Find where the given text appears and provide that cell's center as [X, Y] coordinate. 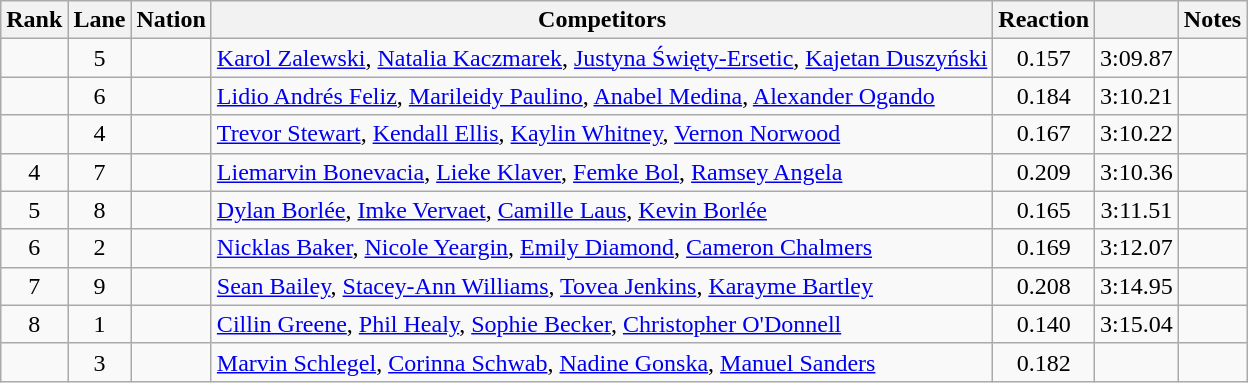
Liemarvin Bonevacia, Lieke Klaver, Femke Bol, Ramsey Angela [602, 172]
Lane [100, 20]
Cillin Greene, Phil Healy, Sophie Becker, Christopher O'Donnell [602, 324]
3:10.36 [1137, 172]
Competitors [602, 20]
0.140 [1044, 324]
9 [100, 286]
Marvin Schlegel, Corinna Schwab, Nadine Gonska, Manuel Sanders [602, 362]
3:14.95 [1137, 286]
3 [100, 362]
Karol Zalewski, Natalia Kaczmarek, Justyna Święty-Ersetic, Kajetan Duszyński [602, 58]
3:10.22 [1137, 134]
3:11.51 [1137, 210]
Trevor Stewart, Kendall Ellis, Kaylin Whitney, Vernon Norwood [602, 134]
Rank [34, 20]
0.157 [1044, 58]
Nicklas Baker, Nicole Yeargin, Emily Diamond, Cameron Chalmers [602, 248]
0.208 [1044, 286]
Dylan Borlée, Imke Vervaet, Camille Laus, Kevin Borlée [602, 210]
Sean Bailey, Stacey-Ann Williams, Tovea Jenkins, Karayme Bartley [602, 286]
Notes [1212, 20]
0.209 [1044, 172]
0.169 [1044, 248]
0.184 [1044, 96]
0.165 [1044, 210]
3:15.04 [1137, 324]
Lidio Andrés Feliz, Marileidy Paulino, Anabel Medina, Alexander Ogando [602, 96]
3:09.87 [1137, 58]
0.167 [1044, 134]
0.182 [1044, 362]
3:10.21 [1137, 96]
1 [100, 324]
Reaction [1044, 20]
2 [100, 248]
3:12.07 [1137, 248]
Nation [171, 20]
